Extract the [x, y] coordinate from the center of the cell holding the provided text.  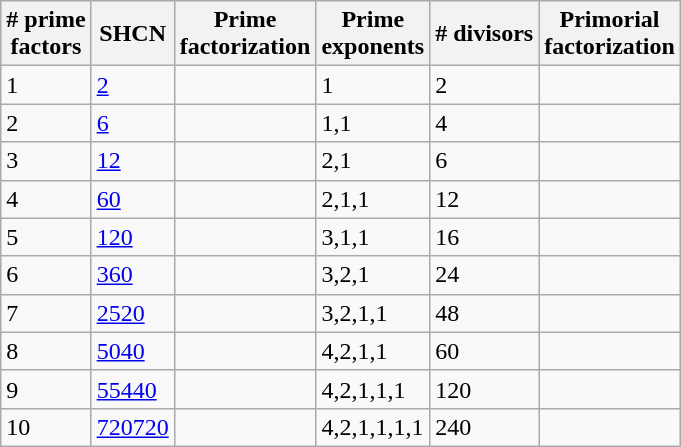
4,2,1,1 [373, 351]
2,1 [373, 161]
# primefactors [46, 34]
8 [46, 351]
Primorialfactorization [610, 34]
# divisors [484, 34]
Primefactorization [245, 34]
3 [46, 161]
10 [46, 427]
5 [46, 237]
3,2,1,1 [373, 313]
3,1,1 [373, 237]
1,1 [373, 123]
SHCN [132, 34]
55440 [132, 389]
4,2,1,1,1,1 [373, 427]
5040 [132, 351]
2,1,1 [373, 199]
4,2,1,1,1 [373, 389]
48 [484, 313]
360 [132, 275]
240 [484, 427]
7 [46, 313]
9 [46, 389]
16 [484, 237]
2520 [132, 313]
Primeexponents [373, 34]
24 [484, 275]
3,2,1 [373, 275]
720720 [132, 427]
